Extract the (x, y) coordinate from the center of the cell holding the provided text.  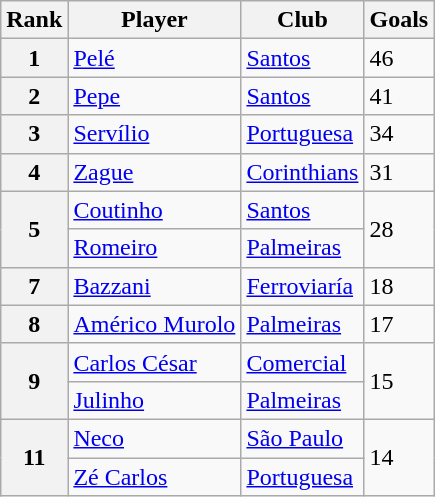
46 (399, 58)
Coutinho (154, 210)
4 (34, 172)
15 (399, 381)
7 (34, 286)
1 (34, 58)
14 (399, 457)
Julinho (154, 400)
São Paulo (302, 438)
Player (154, 20)
Pelé (154, 58)
Pepe (154, 96)
Comercial (302, 362)
41 (399, 96)
Rank (34, 20)
3 (34, 134)
Corinthians (302, 172)
Zague (154, 172)
8 (34, 324)
Servílio (154, 134)
Ferroviaría (302, 286)
Zé Carlos (154, 477)
31 (399, 172)
2 (34, 96)
17 (399, 324)
Goals (399, 20)
Bazzani (154, 286)
Club (302, 20)
Neco (154, 438)
9 (34, 381)
Américo Murolo (154, 324)
Carlos César (154, 362)
Romeiro (154, 248)
28 (399, 229)
5 (34, 229)
11 (34, 457)
18 (399, 286)
34 (399, 134)
